Extract the (X, Y) coordinate from the center of the cell holding the provided text.  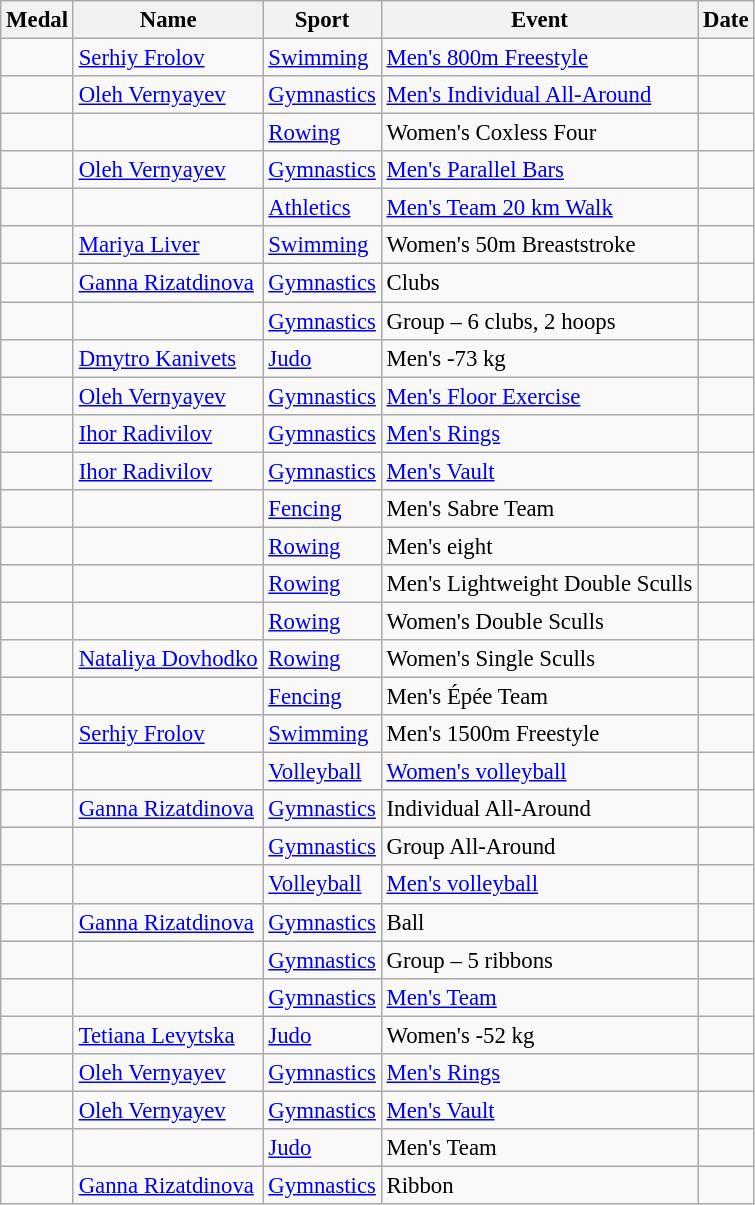
Men's eight (540, 546)
Name (168, 20)
Group – 5 ribbons (540, 960)
Dmytro Kanivets (168, 358)
Men's Individual All-Around (540, 95)
Men's Épée Team (540, 697)
Women's volleyball (540, 772)
Tetiana Levytska (168, 1035)
Men's -73 kg (540, 358)
Athletics (322, 208)
Women's -52 kg (540, 1035)
Women's Single Sculls (540, 659)
Women's Coxless Four (540, 133)
Event (540, 20)
Men's Sabre Team (540, 509)
Women's Double Sculls (540, 621)
Women's 50m Breaststroke (540, 245)
Date (726, 20)
Ball (540, 922)
Individual All-Around (540, 809)
Clubs (540, 283)
Sport (322, 20)
Men's Parallel Bars (540, 170)
Group – 6 clubs, 2 hoops (540, 321)
Mariya Liver (168, 245)
Men's Team 20 km Walk (540, 208)
Group All-Around (540, 847)
Men's 800m Freestyle (540, 58)
Men's Floor Exercise (540, 396)
Men's 1500m Freestyle (540, 734)
Medal (38, 20)
Nataliya Dovhodko (168, 659)
Ribbon (540, 1185)
Men's volleyball (540, 885)
Men's Lightweight Double Sculls (540, 584)
